Provide the (x, y) coordinate of the cell's center where the given text is located.  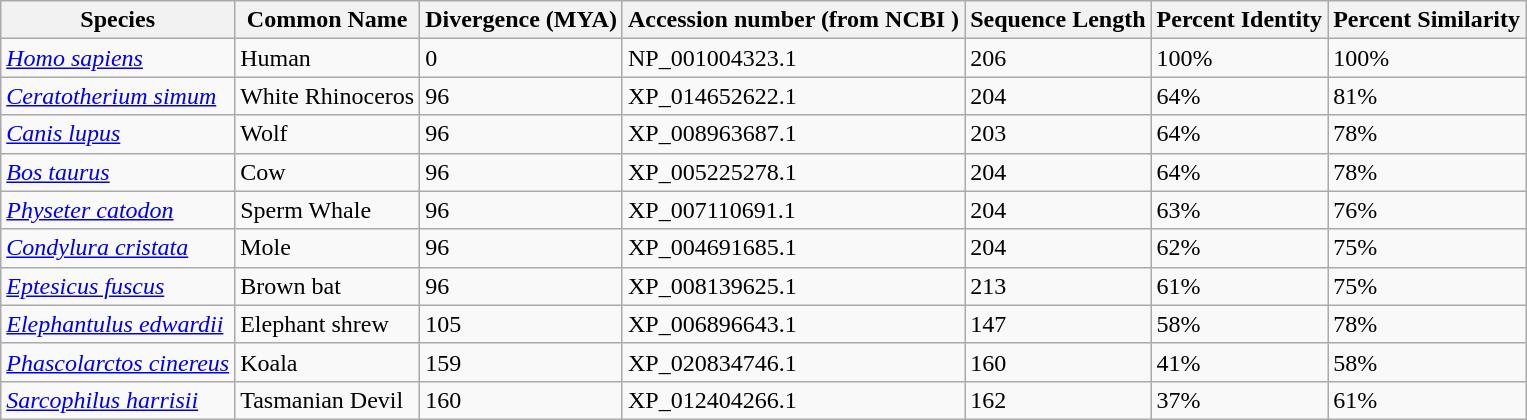
Condylura cristata (118, 248)
Common Name (328, 20)
Accession number (from NCBI ) (793, 20)
76% (1427, 210)
Elephant shrew (328, 324)
Divergence (MYA) (522, 20)
213 (1058, 286)
Wolf (328, 134)
63% (1240, 210)
41% (1240, 362)
Mole (328, 248)
XP_007110691.1 (793, 210)
162 (1058, 400)
Canis lupus (118, 134)
XP_005225278.1 (793, 172)
Bos taurus (118, 172)
XP_020834746.1 (793, 362)
XP_008963687.1 (793, 134)
62% (1240, 248)
81% (1427, 96)
Human (328, 58)
Ceratotherium simum (118, 96)
XP_014652622.1 (793, 96)
Tasmanian Devil (328, 400)
Sperm Whale (328, 210)
105 (522, 324)
NP_001004323.1 (793, 58)
Physeter catodon (118, 210)
37% (1240, 400)
147 (1058, 324)
XP_008139625.1 (793, 286)
XP_004691685.1 (793, 248)
XP_012404266.1 (793, 400)
Phascolarctos cinereus (118, 362)
Percent Similarity (1427, 20)
Species (118, 20)
0 (522, 58)
Homo sapiens (118, 58)
203 (1058, 134)
Elephantulus edwardii (118, 324)
White Rhinoceros (328, 96)
159 (522, 362)
Brown bat (328, 286)
Eptesicus fuscus (118, 286)
Percent Identity (1240, 20)
Cow (328, 172)
Sarcophilus harrisii (118, 400)
Sequence Length (1058, 20)
XP_006896643.1 (793, 324)
Koala (328, 362)
206 (1058, 58)
